Return the (X, Y) coordinate for the center point of the cell that contains the specified text.  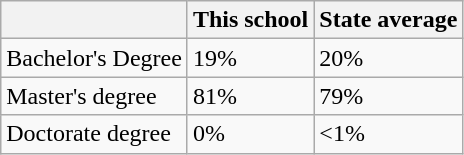
19% (250, 58)
Bachelor's Degree (94, 58)
<1% (388, 134)
This school (250, 20)
0% (250, 134)
State average (388, 20)
Master's degree (94, 96)
Doctorate degree (94, 134)
79% (388, 96)
81% (250, 96)
20% (388, 58)
